Return the [X, Y] coordinate for the center point of the cell that contains the specified text.  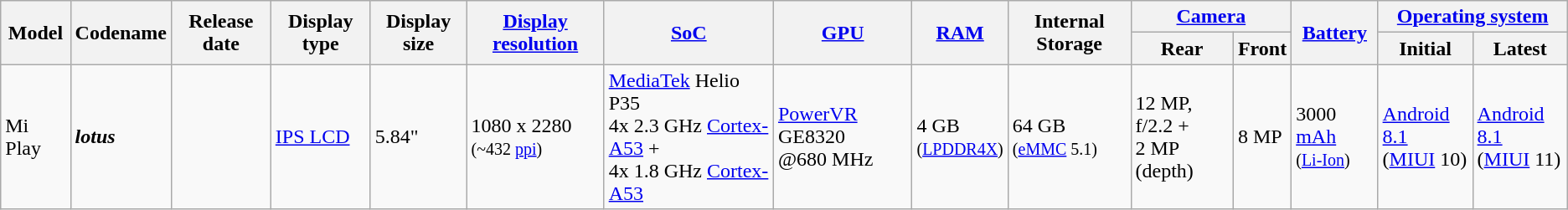
1080 x 2280(~432 ppi) [535, 137]
5.84" [419, 137]
Battery [1335, 33]
Display size [419, 33]
64 GB(eMMC 5.1) [1069, 137]
Latest [1519, 49]
Mi Play [35, 137]
Operating system [1473, 17]
RAM [960, 33]
Display type [320, 33]
lotus [121, 137]
Display resolution [535, 33]
IPS LCD [320, 137]
Release date [221, 33]
Rear [1182, 49]
SoC [689, 33]
Codename [121, 33]
Internal Storage [1069, 33]
3000 mAh(Li-Ion) [1335, 137]
Initial [1426, 49]
Android 8.1(MIUI 11) [1519, 137]
Android 8.1(MIUI 10) [1426, 137]
8 MP [1261, 137]
MediaTek Helio P354x 2.3 GHz Cortex-A53 +4x 1.8 GHz Cortex-A53 [689, 137]
Camera [1211, 17]
PowerVR GE8320@680 MHz [843, 137]
4 GB(LPDDR4X) [960, 137]
Model [35, 33]
Front [1261, 49]
12 MP, f/2.2 +2 MP (depth) [1182, 137]
GPU [843, 33]
